Detect which cell encompasses the target text, then output its [X, Y] center coordinate. 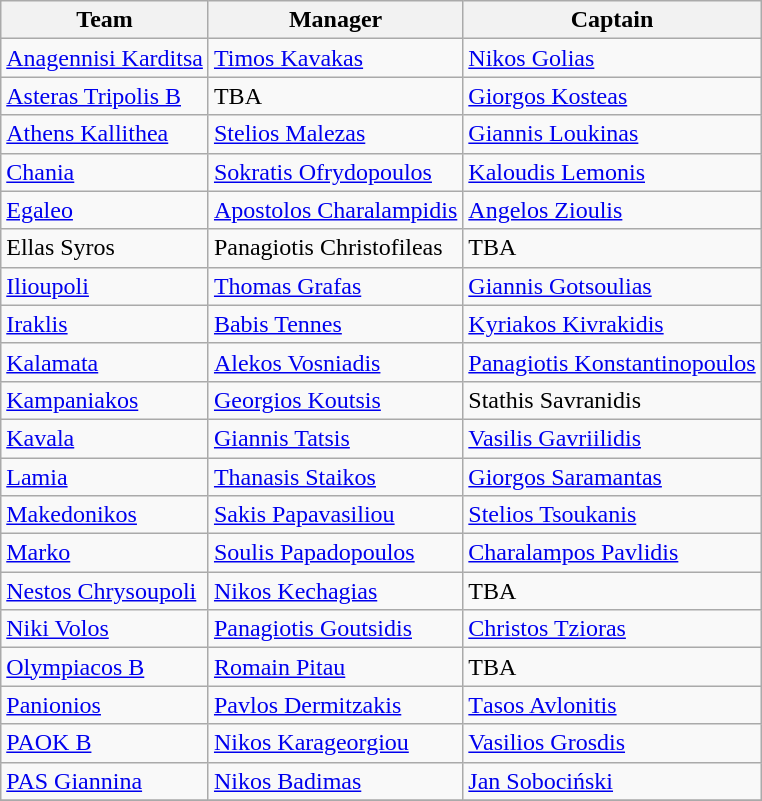
Iraklis [105, 324]
PAOK B [105, 743]
Τasos Avlonitis [612, 705]
Athens Kallithea [105, 134]
Stathis Savranidis [612, 400]
Panagiotis Christofileas [335, 248]
Makedonikos [105, 515]
Georgios Koutsis [335, 400]
Romain Pitau [335, 667]
Alekos Vosniadis [335, 362]
Kaloudis Lemonis [612, 172]
Niki Volos [105, 629]
Angelos Zioulis [612, 210]
Sakis Papavasiliou [335, 515]
Sokratis Ofrydopoulos [335, 172]
Vasilis Gavriilidis [612, 438]
Kavala [105, 438]
Charalampos Pavlidis [612, 553]
Panagiotis Goutsidis [335, 629]
Team [105, 20]
Olympiacos B [105, 667]
Chania [105, 172]
Ilioupoli [105, 286]
Nestos Chrysoupoli [105, 591]
Captain [612, 20]
Marko [105, 553]
Kalamata [105, 362]
Kampaniakos [105, 400]
Panionios [105, 705]
Egaleo [105, 210]
Kyriakos Kivrakidis [612, 324]
Pavlos Dermitzakis [335, 705]
Babis Tennes [335, 324]
Nikos Karageorgiou [335, 743]
Manager [335, 20]
Nikos Golias [612, 58]
Jan Sobociński [612, 781]
Asteras Tripolis B [105, 96]
Soulis Papadopoulos [335, 553]
Giorgos Kosteas [612, 96]
Giannis Loukinas [612, 134]
Ellas Syros [105, 248]
Lamia [105, 477]
Nikos Kechagias [335, 591]
Nikos Badimas [335, 781]
Stelios Tsoukanis [612, 515]
PAS Giannina [105, 781]
Giannis Tatsis [335, 438]
Apostolos Charalampidis [335, 210]
Panagiotis Konstantinopoulos [612, 362]
Thomas Grafas [335, 286]
Giorgos Saramantas [612, 477]
Stelios Malezas [335, 134]
Giannis Gotsoulias [612, 286]
Thanasis Staikos [335, 477]
Christos Tzioras [612, 629]
Timos Kavakas [335, 58]
Vasilios Grosdis [612, 743]
Anagennisi Karditsa [105, 58]
